Detect which cell encompasses the target text, then output its [X, Y] center coordinate. 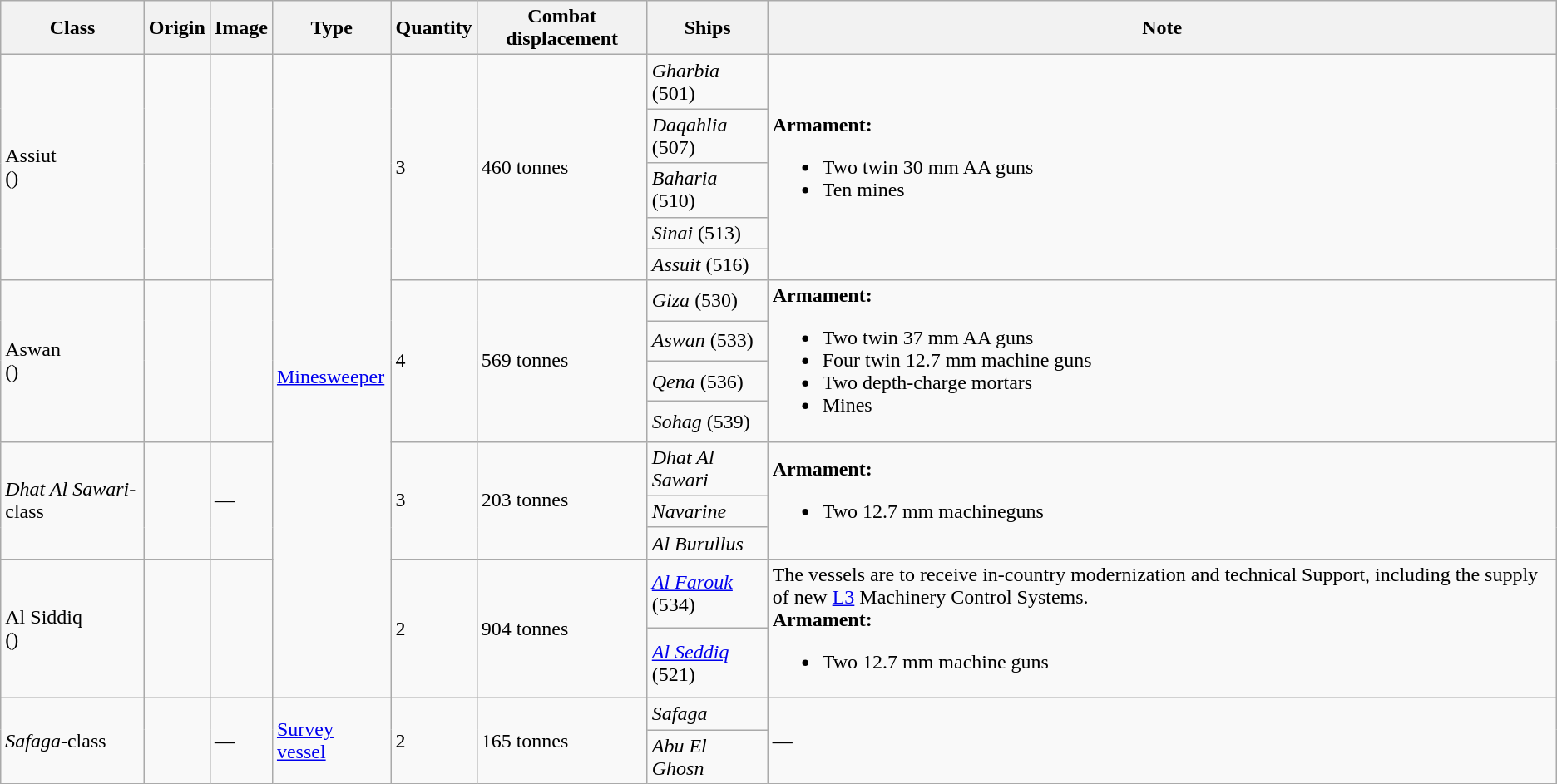
Note [1162, 28]
4 [434, 361]
Combat displacement [562, 28]
Gharbia (501) [707, 81]
Daqahlia (507) [707, 136]
569 tonnes [562, 361]
Baharia (510) [707, 190]
Type [331, 28]
Assuit (516) [707, 264]
Origin [176, 28]
Image [241, 28]
904 tonnes [562, 629]
Quantity [434, 28]
Qena (536) [707, 381]
Aswan() [73, 361]
Minesweeper [331, 377]
Safaga-class [73, 740]
Giza (530) [707, 301]
Al Burullus [707, 543]
Al Farouk (534) [707, 594]
Al Seddiq (521) [707, 663]
Armament:Two twin 30 mm AA gunsTen mines [1162, 168]
Abu El Ghosn [707, 757]
Safaga [707, 713]
Al Siddiq() [73, 629]
Armament:Two twin 37 mm AA gunsFour twin 12.7 mm machine gunsTwo depth-charge mortarsMines [1162, 361]
Dhat Al Sawari-class [73, 500]
Class [73, 28]
Survey vessel [331, 740]
Navarine [707, 511]
Dhat Al Sawari [707, 469]
460 tonnes [562, 168]
Assiut() [73, 168]
Sinai (513) [707, 233]
Ships [707, 28]
203 tonnes [562, 500]
Aswan (533) [707, 341]
165 tonnes [562, 740]
Sohag (539) [707, 422]
Armament:Two 12.7 mm machineguns [1162, 500]
